Determine the [X, Y] coordinate at the center of the cell enclosing the given text.  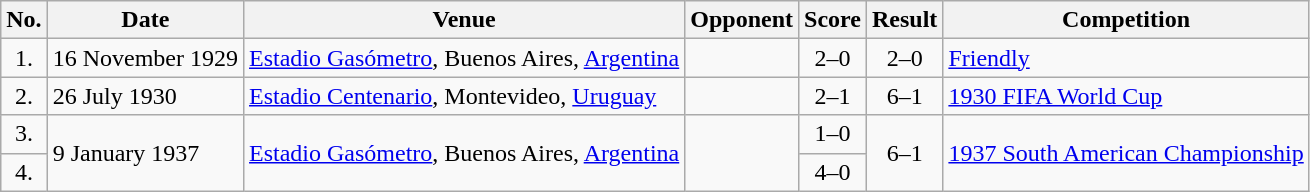
9 January 1937 [145, 153]
2. [24, 96]
1–0 [833, 134]
16 November 1929 [145, 58]
3. [24, 134]
1. [24, 58]
Friendly [1126, 58]
1930 FIFA World Cup [1126, 96]
Competition [1126, 20]
Estadio Centenario, Montevideo, Uruguay [464, 96]
Date [145, 20]
Opponent [742, 20]
4. [24, 172]
2–1 [833, 96]
1937 South American Championship [1126, 153]
26 July 1930 [145, 96]
No. [24, 20]
Score [833, 20]
4–0 [833, 172]
Result [904, 20]
Venue [464, 20]
